Pinpoint the cell where the given text exists, returning its (x, y) midpoint coordinate. 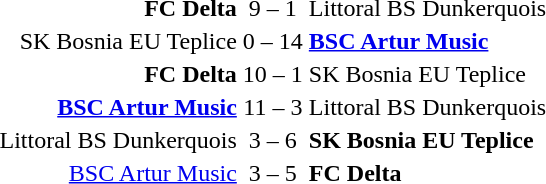
11 – 3 (272, 107)
0 – 14 (272, 41)
10 – 1 (272, 74)
3 – 6 (272, 140)
